Determine the [X, Y] coordinate at the center of the cell enclosing the given text.  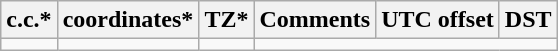
DST [528, 20]
UTC offset [438, 20]
Comments [315, 20]
TZ* [226, 20]
coordinates* [128, 20]
c.c.* [29, 20]
